Locate the cell with the specified text and output its [x, y] center coordinate. 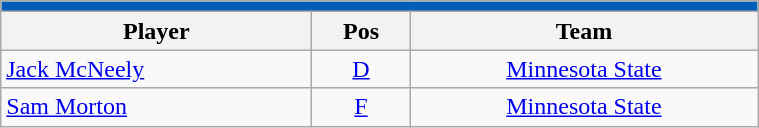
Jack McNeely [156, 69]
D [361, 69]
Pos [361, 31]
F [361, 107]
Sam Morton [156, 107]
Team [584, 31]
Player [156, 31]
